Output the (X, Y) coordinate of the center of the cell containing the given text.  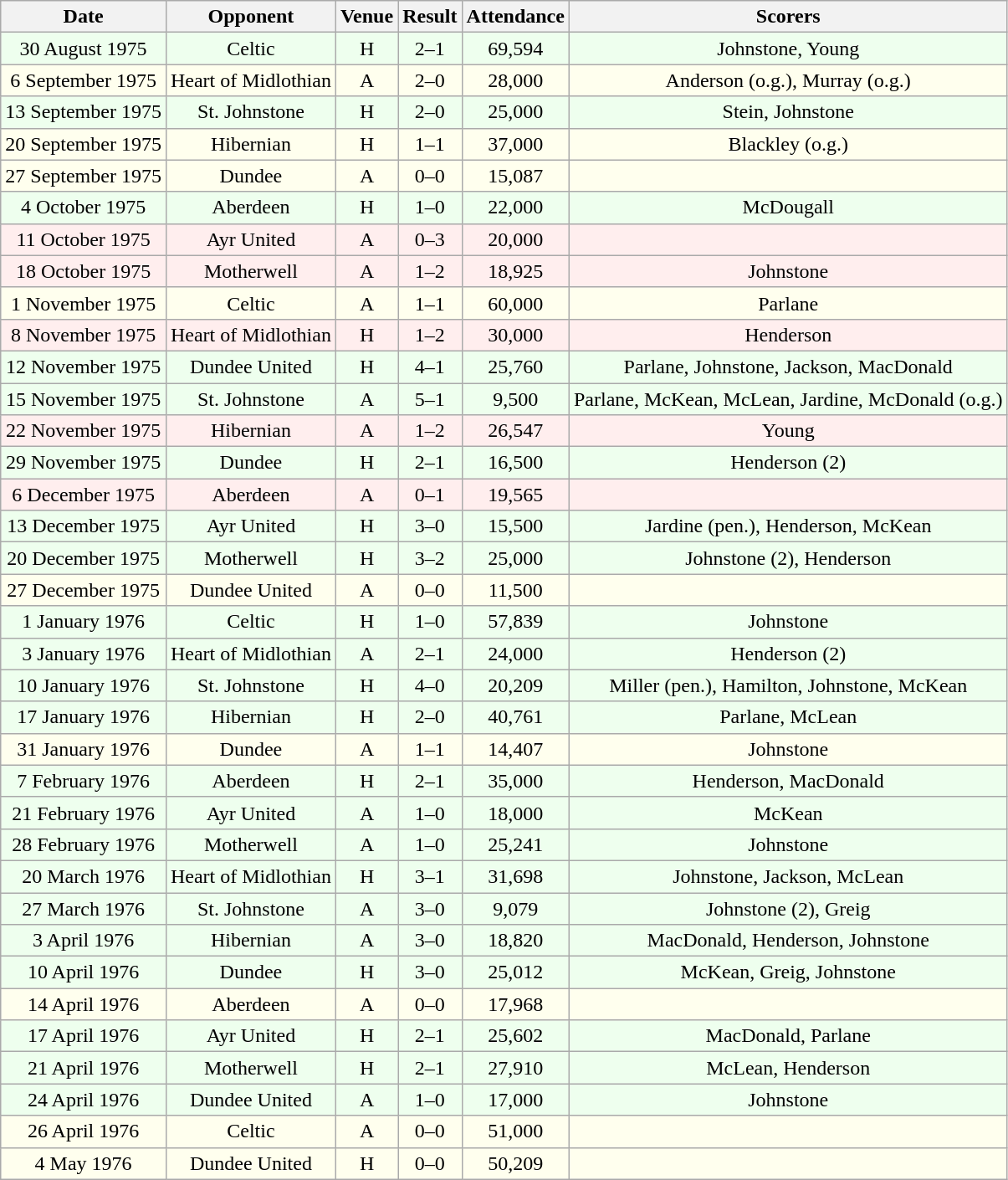
18,925 (515, 271)
Henderson (788, 335)
27 March 1976 (84, 908)
30 August 1975 (84, 49)
Miller (pen.), Hamilton, Johnstone, McKean (788, 685)
0–1 (430, 495)
7 February 1976 (84, 781)
4–0 (430, 685)
40,761 (515, 717)
57,839 (515, 622)
25,241 (515, 844)
20 March 1976 (84, 876)
10 April 1976 (84, 972)
Venue (366, 17)
13 September 1975 (84, 112)
51,000 (515, 1131)
15,500 (515, 526)
Attendance (515, 17)
Johnstone (2), Greig (788, 908)
27 December 1975 (84, 590)
3 April 1976 (84, 941)
11 October 1975 (84, 239)
11,500 (515, 590)
6 December 1975 (84, 495)
8 November 1975 (84, 335)
69,594 (515, 49)
15,087 (515, 176)
Parlane, McKean, McLean, Jardine, McDonald (o.g.) (788, 399)
22 November 1975 (84, 431)
McDougall (788, 208)
20,209 (515, 685)
Anderson (o.g.), Murray (o.g.) (788, 80)
50,209 (515, 1163)
4 October 1975 (84, 208)
4 May 1976 (84, 1163)
20 December 1975 (84, 558)
Johnstone, Jackson, McLean (788, 876)
MacDonald, Parlane (788, 1036)
MacDonald, Henderson, Johnstone (788, 941)
28 February 1976 (84, 844)
0–3 (430, 239)
McLean, Henderson (788, 1068)
20,000 (515, 239)
17,000 (515, 1100)
26 April 1976 (84, 1131)
3 January 1976 (84, 654)
25,012 (515, 972)
22,000 (515, 208)
30,000 (515, 335)
24 April 1976 (84, 1100)
17 April 1976 (84, 1036)
25,602 (515, 1036)
17 January 1976 (84, 717)
Young (788, 431)
27 September 1975 (84, 176)
Scorers (788, 17)
Result (430, 17)
25,760 (515, 367)
21 April 1976 (84, 1068)
Henderson, MacDonald (788, 781)
16,500 (515, 463)
18,000 (515, 813)
1 January 1976 (84, 622)
15 November 1975 (84, 399)
37,000 (515, 144)
McKean (788, 813)
Johnstone (2), Henderson (788, 558)
Parlane (788, 303)
Johnstone, Young (788, 49)
10 January 1976 (84, 685)
18,820 (515, 941)
5–1 (430, 399)
35,000 (515, 781)
1 November 1975 (84, 303)
20 September 1975 (84, 144)
Jardine (pen.), Henderson, McKean (788, 526)
6 September 1975 (84, 80)
9,079 (515, 908)
13 December 1975 (84, 526)
9,500 (515, 399)
26,547 (515, 431)
31,698 (515, 876)
18 October 1975 (84, 271)
24,000 (515, 654)
28,000 (515, 80)
Opponent (251, 17)
12 November 1975 (84, 367)
4–1 (430, 367)
Parlane, Johnstone, Jackson, MacDonald (788, 367)
21 February 1976 (84, 813)
Blackley (o.g.) (788, 144)
60,000 (515, 303)
Parlane, McLean (788, 717)
Stein, Johnstone (788, 112)
3–1 (430, 876)
19,565 (515, 495)
29 November 1975 (84, 463)
Date (84, 17)
31 January 1976 (84, 749)
27,910 (515, 1068)
3–2 (430, 558)
17,968 (515, 1004)
McKean, Greig, Johnstone (788, 972)
14 April 1976 (84, 1004)
14,407 (515, 749)
